Extract the [x, y] coordinate from the center of the cell holding the provided text.  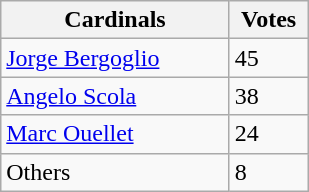
38 [268, 96]
Marc Ouellet [116, 134]
Angelo Scola [116, 96]
24 [268, 134]
Cardinals [116, 20]
8 [268, 172]
Others [116, 172]
45 [268, 58]
Jorge Bergoglio [116, 58]
Votes [268, 20]
